Return the (X, Y) coordinate for the center point of the cell that contains the specified text.  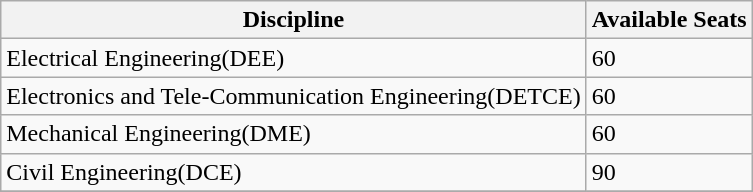
90 (669, 172)
Electronics and Tele-Communication Engineering(DETCE) (294, 96)
Available Seats (669, 20)
Mechanical Engineering(DME) (294, 134)
Discipline (294, 20)
Electrical Engineering(DEE) (294, 58)
Civil Engineering(DCE) (294, 172)
